For the text-containing cell, return its midpoint in (X, Y) coordinate format. 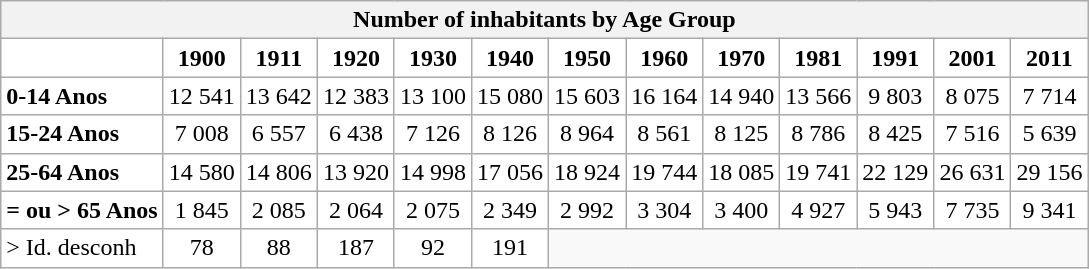
16 164 (664, 96)
1911 (278, 58)
92 (432, 248)
29 156 (1050, 172)
13 642 (278, 96)
1950 (588, 58)
8 125 (742, 134)
15 080 (510, 96)
6 557 (278, 134)
1970 (742, 58)
> Id. desconh (82, 248)
1900 (202, 58)
15-24 Anos (82, 134)
12 541 (202, 96)
7 126 (432, 134)
2001 (972, 58)
17 056 (510, 172)
1991 (896, 58)
1930 (432, 58)
7 735 (972, 210)
15 603 (588, 96)
3 304 (664, 210)
1960 (664, 58)
14 998 (432, 172)
18 924 (588, 172)
4 927 (818, 210)
14 940 (742, 96)
13 920 (356, 172)
2011 (1050, 58)
13 566 (818, 96)
12 383 (356, 96)
14 806 (278, 172)
1920 (356, 58)
5 943 (896, 210)
2 992 (588, 210)
8 561 (664, 134)
7 516 (972, 134)
8 425 (896, 134)
19 741 (818, 172)
1 845 (202, 210)
0-14 Anos (82, 96)
22 129 (896, 172)
2 075 (432, 210)
8 075 (972, 96)
2 064 (356, 210)
25-64 Anos (82, 172)
3 400 (742, 210)
7 714 (1050, 96)
187 (356, 248)
Number of inhabitants by Age Group (544, 20)
= ou > 65 Anos (82, 210)
2 349 (510, 210)
5 639 (1050, 134)
1940 (510, 58)
9 341 (1050, 210)
2 085 (278, 210)
8 126 (510, 134)
19 744 (664, 172)
8 786 (818, 134)
7 008 (202, 134)
78 (202, 248)
14 580 (202, 172)
191 (510, 248)
9 803 (896, 96)
88 (278, 248)
26 631 (972, 172)
18 085 (742, 172)
1981 (818, 58)
6 438 (356, 134)
8 964 (588, 134)
13 100 (432, 96)
